Pinpoint the cell where the given text exists, returning its (X, Y) midpoint coordinate. 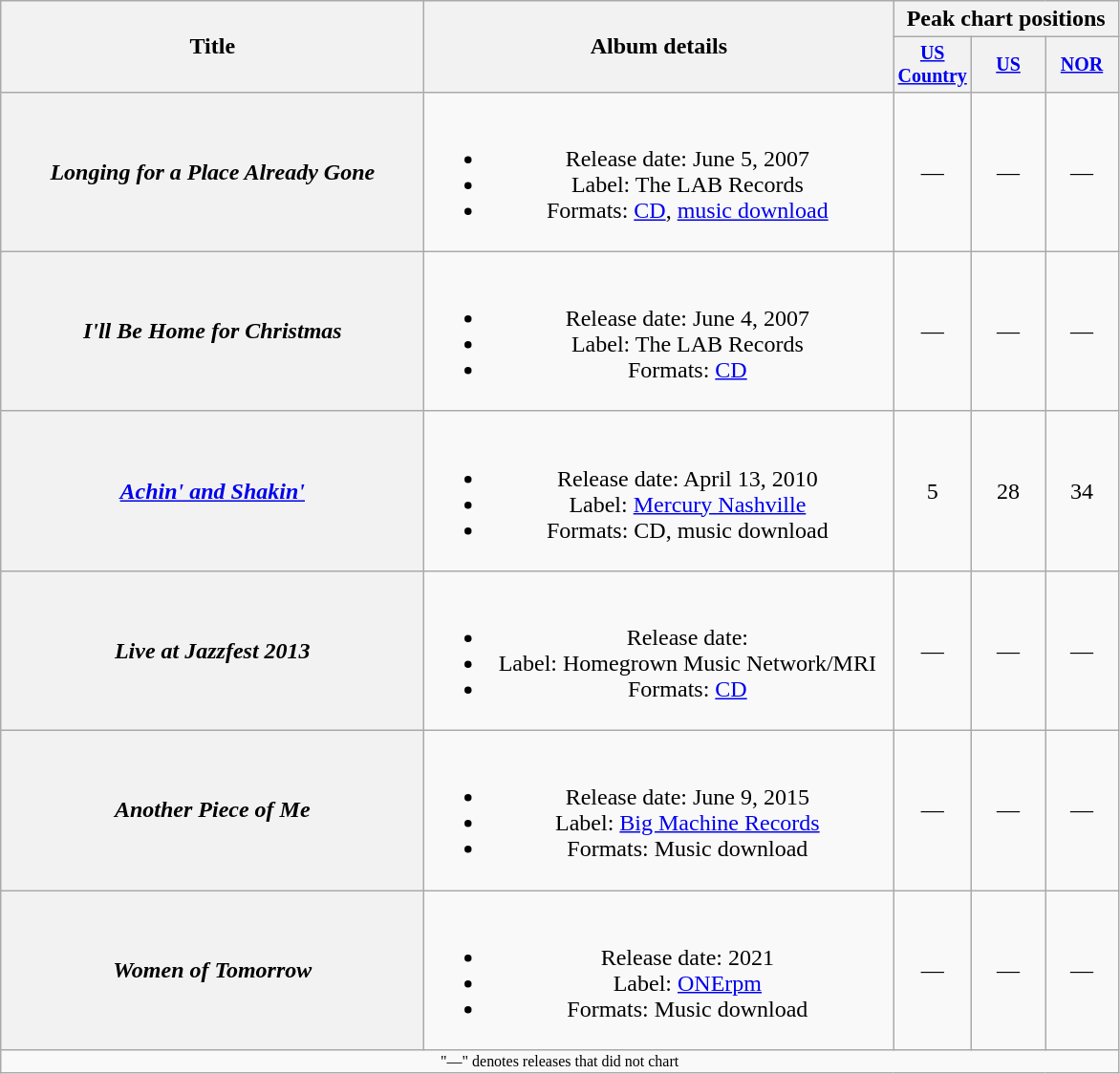
Another Piece of Me (212, 810)
Release date:Label: Homegrown Music Network/MRIFormats: CD (659, 650)
Release date: April 13, 2010Label: Mercury NashvilleFormats: CD, music download (659, 491)
Release date: June 9, 2015Label: Big Machine RecordsFormats: Music download (659, 810)
US (1009, 65)
NOR (1082, 65)
Peak chart positions (1006, 19)
I'll Be Home for Christmas (212, 331)
Release date: 2021Label: ONErpmFormats: Music download (659, 971)
Release date: June 5, 2007Label: The LAB RecordsFormats: CD, music download (659, 172)
Live at Jazzfest 2013 (212, 650)
Album details (659, 47)
"—" denotes releases that did not chart (560, 1062)
Title (212, 47)
34 (1082, 491)
Release date: June 4, 2007Label: The LAB RecordsFormats: CD (659, 331)
US Country (933, 65)
Achin' and Shakin' (212, 491)
Women of Tomorrow (212, 971)
Longing for a Place Already Gone (212, 172)
5 (933, 491)
28 (1009, 491)
